Extract the (x, y) coordinate from the center of the cell holding the provided text.  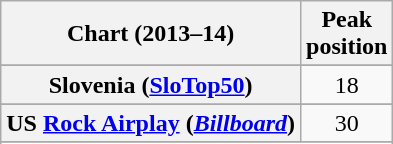
18 (347, 85)
30 (347, 123)
US Rock Airplay (Billboard) (151, 123)
Chart (2013–14) (151, 34)
Peakposition (347, 34)
Slovenia (SloTop50) (151, 85)
